Determine the [x, y] coordinate at the center of the cell enclosing the given text.  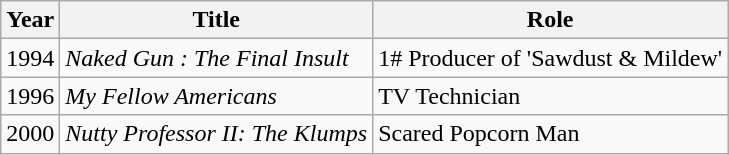
Scared Popcorn Man [550, 134]
Naked Gun : The Final Insult [216, 58]
2000 [30, 134]
TV Technician [550, 96]
1996 [30, 96]
Title [216, 20]
Nutty Professor II: The Klumps [216, 134]
My Fellow Americans [216, 96]
1# Producer of 'Sawdust & Mildew' [550, 58]
Year [30, 20]
Role [550, 20]
1994 [30, 58]
